Provide the (x, y) coordinate of the cell's center where the given text is located.  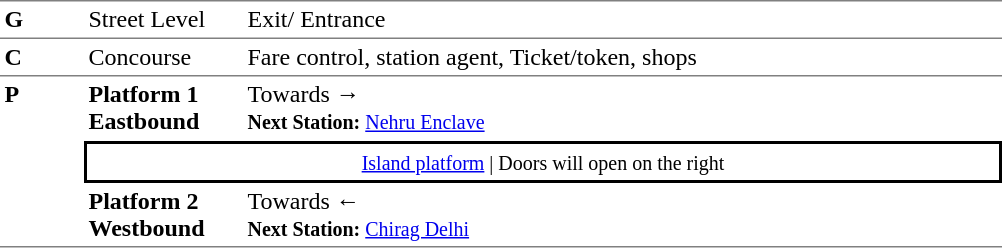
Island platform | Doors will open on the right (543, 162)
P (42, 162)
Exit/ Entrance (622, 20)
Street Level (164, 20)
Towards → Next Station: Nehru Enclave (622, 108)
Platform 2Westbound (164, 215)
C (42, 58)
Fare control, station agent, Ticket/token, shops (622, 58)
G (42, 20)
Concourse (164, 58)
Towards ← Next Station: Chirag Delhi (622, 215)
Platform 1Eastbound (164, 108)
